Determine the (X, Y) coordinate at the center of the cell enclosing the given text.  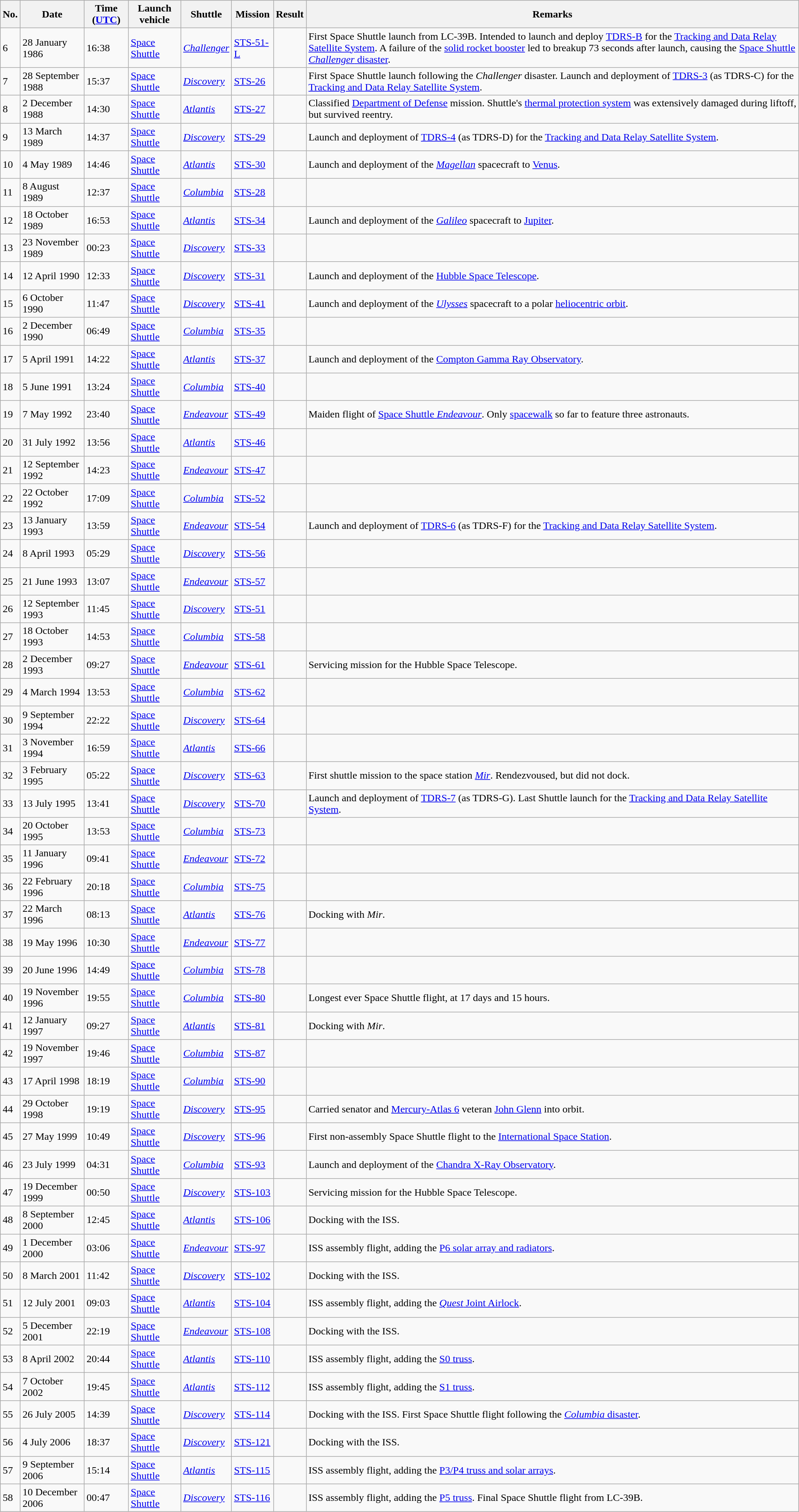
STS-80 (253, 998)
STS-108 (253, 1331)
6 (10, 48)
19 December 1999 (52, 1192)
Launch and deployment of the Ulysses spacecraft to a polar heliocentric orbit. (552, 303)
8 March 2001 (52, 1276)
16:53 (106, 220)
12:45 (106, 1220)
05:29 (106, 553)
22 October 1992 (52, 498)
9 (10, 137)
19 (10, 415)
12 July 2001 (52, 1304)
STS-66 (253, 748)
8 August 1989 (52, 192)
3 November 1994 (52, 748)
STS-90 (253, 1081)
40 (10, 998)
13 January 1993 (52, 526)
5 December 2001 (52, 1331)
20 October 1995 (52, 832)
11:45 (106, 609)
14:37 (106, 137)
51 (10, 1304)
7 May 1992 (52, 415)
Launch and deployment of TDRS-4 (as TDRS-D) for the Tracking and Data Relay Satellite System. (552, 137)
11:42 (106, 1276)
13:07 (106, 581)
7 (10, 81)
23 July 1999 (52, 1165)
33 (10, 803)
ISS assembly flight, adding the P3/P4 truss and solar arrays. (552, 1470)
STS-110 (253, 1359)
26 (10, 609)
44 (10, 1109)
STS-81 (253, 1025)
10 (10, 165)
17 April 1998 (52, 1081)
04:31 (106, 1165)
18 (10, 387)
13:24 (106, 387)
Result (290, 15)
27 (10, 637)
14:23 (106, 470)
STS-56 (253, 553)
STS-103 (253, 1192)
42 (10, 1054)
STS-102 (253, 1276)
8 April 1993 (52, 553)
8 September 2000 (52, 1220)
20 (10, 442)
Launch and deployment of the Magellan spacecraft to Venus. (552, 165)
11 January 1996 (52, 859)
05:22 (106, 775)
STS-106 (253, 1220)
27 May 1999 (52, 1136)
2 December 1988 (52, 109)
STS-121 (253, 1442)
First shuttle mission to the space station Mir. Rendezvoused, but did not dock. (552, 775)
43 (10, 1081)
09:41 (106, 859)
ISS assembly flight, adding the P6 solar array and radiators. (552, 1247)
STS-51-L (253, 48)
17 (10, 359)
36 (10, 887)
Docking with the ISS. First Space Shuttle flight following the Columbia disaster. (552, 1415)
STS-78 (253, 970)
STS-112 (253, 1386)
28 (10, 664)
Carried senator and Mercury-Atlas 6 veteran John Glenn into orbit. (552, 1109)
10:49 (106, 1136)
11:47 (106, 303)
12 (10, 220)
STS-63 (253, 775)
Challenger (207, 48)
19:19 (106, 1109)
STS-64 (253, 720)
7 October 2002 (52, 1386)
29 October 1998 (52, 1109)
13 July 1995 (52, 803)
10 December 2006 (52, 1497)
20:44 (106, 1359)
Launch and deployment of the Hubble Space Telescope. (552, 276)
STS-35 (253, 331)
STS-33 (253, 248)
STS-75 (253, 887)
STS-77 (253, 943)
Classified Department of Defense mission. Shuttle's thermal protection system was extensively damaged during liftoff, but survived reentry. (552, 109)
22 March 1996 (52, 914)
12 April 1990 (52, 276)
STS-87 (253, 1054)
STS-52 (253, 498)
13:56 (106, 442)
STS-27 (253, 109)
19 November 1996 (52, 998)
14:30 (106, 109)
18:37 (106, 1442)
ISS assembly flight, adding the S1 truss. (552, 1386)
14 (10, 276)
24 (10, 553)
18 October 1993 (52, 637)
STS-116 (253, 1497)
STS-61 (253, 664)
30 (10, 720)
19 May 1996 (52, 943)
11 (10, 192)
58 (10, 1497)
STS-72 (253, 859)
STS-47 (253, 470)
8 (10, 109)
STS-57 (253, 581)
12 September 1992 (52, 470)
22:22 (106, 720)
ISS assembly flight, adding the S0 truss. (552, 1359)
3 February 1995 (52, 775)
15:14 (106, 1470)
15:37 (106, 81)
STS-97 (253, 1247)
50 (10, 1276)
31 July 1992 (52, 442)
12:37 (106, 192)
8 April 2002 (52, 1359)
ISS assembly flight, adding the Quest Joint Airlock. (552, 1304)
Maiden flight of Space Shuttle Endeavour. Only spacewalk so far to feature three astronauts. (552, 415)
STS-26 (253, 81)
STS-41 (253, 303)
5 June 1991 (52, 387)
38 (10, 943)
39 (10, 970)
22 (10, 498)
18:19 (106, 1081)
32 (10, 775)
00:47 (106, 1497)
14:49 (106, 970)
STS-54 (253, 526)
19:55 (106, 998)
13:41 (106, 803)
STS-93 (253, 1165)
20:18 (106, 887)
14:22 (106, 359)
STS-49 (253, 415)
15 (10, 303)
25 (10, 581)
34 (10, 832)
23:40 (106, 415)
2 December 1993 (52, 664)
No. (10, 15)
52 (10, 1331)
57 (10, 1470)
STS-30 (253, 165)
STS-46 (253, 442)
STS-40 (253, 387)
1 December 2000 (52, 1247)
22 February 1996 (52, 887)
12 January 1997 (52, 1025)
STS-31 (253, 276)
35 (10, 859)
23 (10, 526)
Remarks (552, 15)
STS-114 (253, 1415)
Mission (253, 15)
16:38 (106, 48)
STS-73 (253, 832)
STS-95 (253, 1109)
Launch and deployment of the Compton Gamma Ray Observatory. (552, 359)
31 (10, 748)
21 June 1993 (52, 581)
54 (10, 1386)
21 (10, 470)
28 January 1986 (52, 48)
09:03 (106, 1304)
16 (10, 331)
37 (10, 914)
14:39 (106, 1415)
STS-76 (253, 914)
STS-58 (253, 637)
STS-29 (253, 137)
Longest ever Space Shuttle flight, at 17 days and 15 hours. (552, 998)
6 October 1990 (52, 303)
45 (10, 1136)
2 December 1990 (52, 331)
STS-34 (253, 220)
First non-assembly Space Shuttle flight to the International Space Station. (552, 1136)
STS-28 (253, 192)
18 October 1989 (52, 220)
19:45 (106, 1386)
Launch vehicle (155, 15)
Date (52, 15)
22:19 (106, 1331)
16:59 (106, 748)
49 (10, 1247)
4 March 1994 (52, 692)
17:09 (106, 498)
00:23 (106, 248)
41 (10, 1025)
STS-115 (253, 1470)
STS-51 (253, 609)
STS-96 (253, 1136)
STS-104 (253, 1304)
ISS assembly flight, adding the P5 truss. Final Space Shuttle flight from LC-39B. (552, 1497)
Launch and deployment of TDRS-6 (as TDRS-F) for the Tracking and Data Relay Satellite System. (552, 526)
STS-37 (253, 359)
14:46 (106, 165)
47 (10, 1192)
5 April 1991 (52, 359)
53 (10, 1359)
19:46 (106, 1054)
03:06 (106, 1247)
13 March 1989 (52, 137)
Launch and deployment of the Galileo spacecraft to Jupiter. (552, 220)
12:33 (106, 276)
Launch and deployment of the Chandra X-Ray Observatory. (552, 1165)
9 September 2006 (52, 1470)
23 November 1989 (52, 248)
Launch and deployment of TDRS-7 (as TDRS-G). Last Shuttle launch for the Tracking and Data Relay Satellite System. (552, 803)
00:50 (106, 1192)
48 (10, 1220)
STS-70 (253, 803)
4 May 1989 (52, 165)
13:59 (106, 526)
08:13 (106, 914)
56 (10, 1442)
4 July 2006 (52, 1442)
26 July 2005 (52, 1415)
STS-62 (253, 692)
13 (10, 248)
46 (10, 1165)
55 (10, 1415)
9 September 1994 (52, 720)
14:53 (106, 637)
Time (UTC) (106, 15)
12 September 1993 (52, 609)
06:49 (106, 331)
20 June 1996 (52, 970)
Shuttle (207, 15)
19 November 1997 (52, 1054)
29 (10, 692)
28 September 1988 (52, 81)
10:30 (106, 943)
